Extract the (x, y) coordinate from the center of the cell holding the provided text.  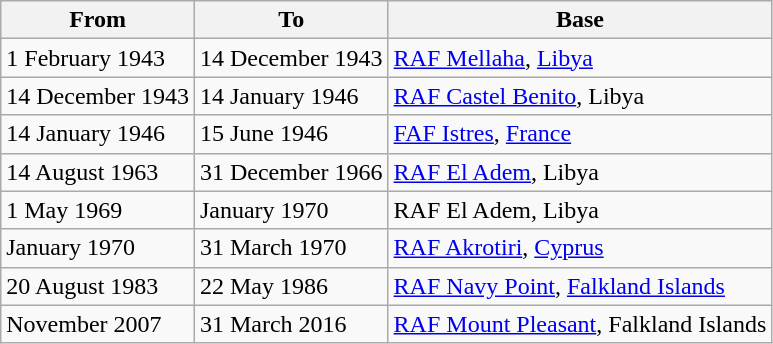
To (291, 20)
FAF Istres, France (580, 134)
15 June 1946 (291, 134)
31 December 1966 (291, 172)
22 May 1986 (291, 286)
RAF Navy Point, Falkland Islands (580, 286)
From (98, 20)
RAF Mellaha, Libya (580, 58)
1 May 1969 (98, 210)
RAF Akrotiri, Cyprus (580, 248)
November 2007 (98, 324)
RAF Mount Pleasant, Falkland Islands (580, 324)
1 February 1943 (98, 58)
20 August 1983 (98, 286)
31 March 2016 (291, 324)
RAF Castel Benito, Libya (580, 96)
14 August 1963 (98, 172)
Base (580, 20)
31 March 1970 (291, 248)
